Extract the [x, y] coordinate from the center of the cell holding the provided text.  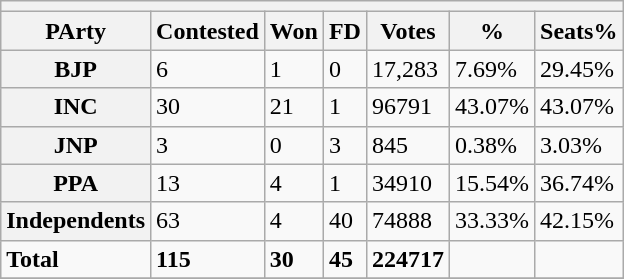
34910 [408, 183]
96791 [408, 107]
21 [294, 107]
33.33% [492, 221]
BJP [76, 69]
Independents [76, 221]
29.45% [579, 69]
74888 [408, 221]
Seats% [579, 31]
6 [208, 69]
INC [76, 107]
JNP [76, 145]
36.74% [579, 183]
0.38% [492, 145]
15.54% [492, 183]
% [492, 31]
Votes [408, 31]
45 [344, 259]
224717 [408, 259]
42.15% [579, 221]
13 [208, 183]
Won [294, 31]
Total [76, 259]
63 [208, 221]
845 [408, 145]
40 [344, 221]
FD [344, 31]
PArty [76, 31]
7.69% [492, 69]
PPA [76, 183]
17,283 [408, 69]
Contested [208, 31]
115 [208, 259]
3.03% [579, 145]
